Return the (X, Y) coordinate for the center point of the cell that contains the specified text.  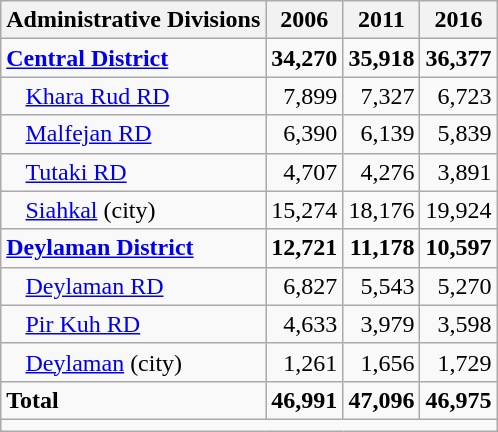
11,178 (382, 248)
5,543 (382, 286)
3,891 (458, 172)
Khara Rud RD (134, 96)
4,707 (304, 172)
46,991 (304, 400)
12,721 (304, 248)
6,827 (304, 286)
2016 (458, 20)
Deylaman RD (134, 286)
10,597 (458, 248)
47,096 (382, 400)
4,276 (382, 172)
1,261 (304, 362)
1,729 (458, 362)
4,633 (304, 324)
7,327 (382, 96)
18,176 (382, 210)
1,656 (382, 362)
7,899 (304, 96)
Pir Kuh RD (134, 324)
Administrative Divisions (134, 20)
35,918 (382, 58)
2006 (304, 20)
3,979 (382, 324)
5,270 (458, 286)
Malfejan RD (134, 134)
Deylaman District (134, 248)
6,139 (382, 134)
Total (134, 400)
Siahkal (city) (134, 210)
Deylaman (city) (134, 362)
Central District (134, 58)
5,839 (458, 134)
19,924 (458, 210)
6,390 (304, 134)
46,975 (458, 400)
15,274 (304, 210)
Tutaki RD (134, 172)
2011 (382, 20)
6,723 (458, 96)
34,270 (304, 58)
3,598 (458, 324)
36,377 (458, 58)
